Detect which cell encompasses the target text, then output its [X, Y] center coordinate. 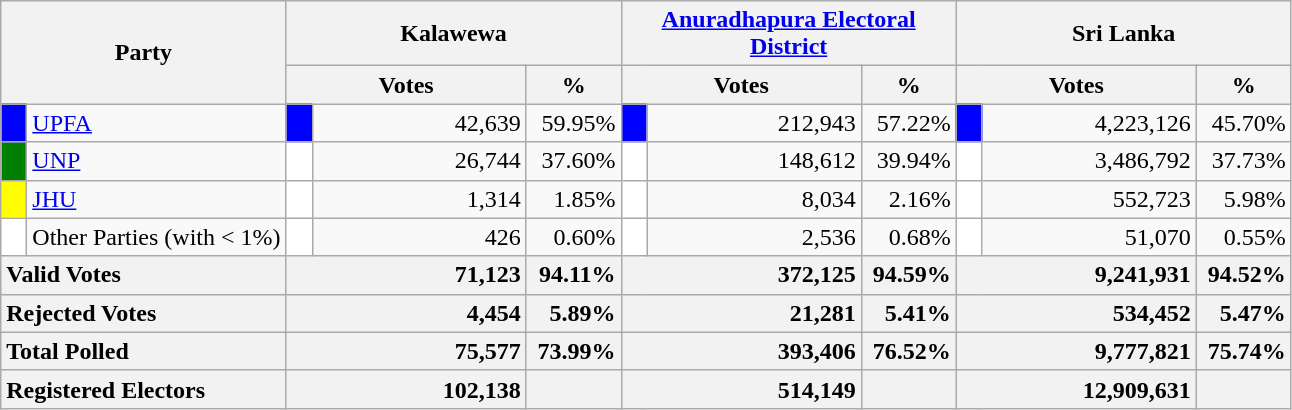
5.41% [908, 313]
75,577 [406, 351]
UNP [156, 161]
37.60% [574, 161]
148,612 [754, 161]
37.73% [1244, 161]
94.59% [908, 275]
94.11% [574, 275]
Kalawewa [454, 34]
552,723 [1089, 199]
Other Parties (with < 1%) [156, 237]
Registered Electors [144, 389]
102,138 [406, 389]
76.52% [908, 351]
5.89% [574, 313]
5.98% [1244, 199]
JHU [156, 199]
51,070 [1089, 237]
1.85% [574, 199]
0.55% [1244, 237]
Valid Votes [144, 275]
1,314 [419, 199]
9,777,821 [1076, 351]
9,241,931 [1076, 275]
4,454 [406, 313]
59.95% [574, 123]
42,639 [419, 123]
57.22% [908, 123]
Rejected Votes [144, 313]
Sri Lanka [1124, 34]
75.74% [1244, 351]
534,452 [1076, 313]
Total Polled [144, 351]
71,123 [406, 275]
12,909,631 [1076, 389]
39.94% [908, 161]
372,125 [741, 275]
3,486,792 [1089, 161]
393,406 [741, 351]
UPFA [156, 123]
514,149 [741, 389]
2,536 [754, 237]
Anuradhapura Electoral District [788, 34]
0.68% [908, 237]
4,223,126 [1089, 123]
8,034 [754, 199]
426 [419, 237]
45.70% [1244, 123]
73.99% [574, 351]
94.52% [1244, 275]
26,744 [419, 161]
21,281 [741, 313]
2.16% [908, 199]
212,943 [754, 123]
5.47% [1244, 313]
0.60% [574, 237]
Party [144, 52]
